Output the (X, Y) coordinate of the center of the cell containing the given text.  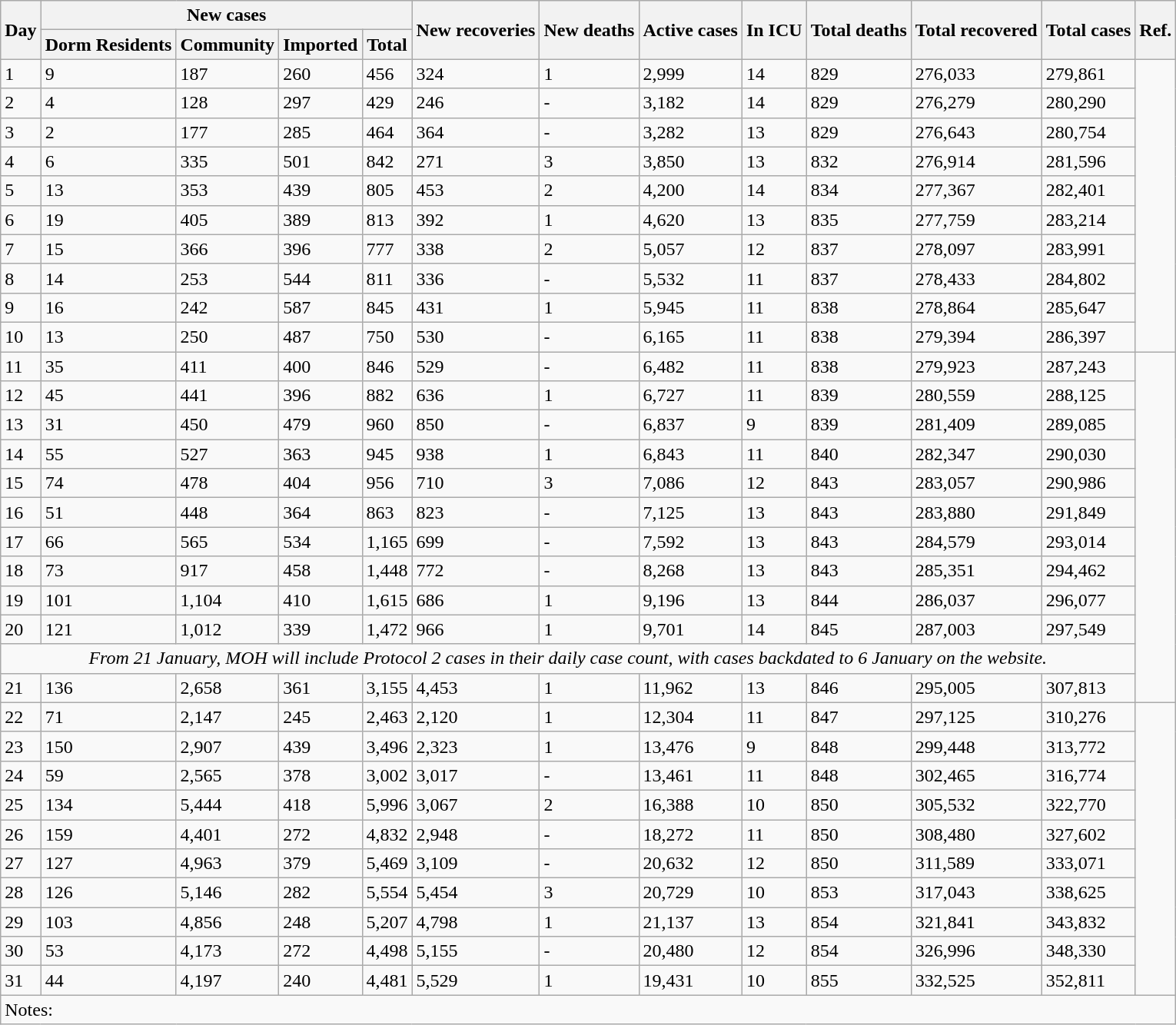
250 (228, 337)
464 (387, 132)
501 (321, 161)
2,147 (228, 717)
392 (476, 220)
863 (387, 512)
835 (859, 220)
27 (21, 864)
282,401 (1088, 191)
240 (321, 980)
5,945 (690, 307)
In ICU (774, 30)
832 (859, 161)
333,071 (1088, 864)
55 (108, 454)
21 (21, 688)
1,104 (228, 600)
338 (476, 249)
308,480 (976, 834)
66 (108, 542)
30 (21, 951)
296,077 (1088, 600)
458 (321, 571)
20 (21, 629)
276,033 (976, 74)
136 (108, 688)
4,963 (228, 864)
20,632 (690, 864)
3,002 (387, 775)
429 (387, 103)
291,849 (1088, 512)
Ref. (1156, 30)
5,146 (228, 893)
945 (387, 454)
3,155 (387, 688)
4,401 (228, 834)
353 (228, 191)
2,658 (228, 688)
882 (387, 396)
260 (321, 74)
3,282 (690, 132)
840 (859, 454)
324 (476, 74)
3,067 (476, 804)
478 (228, 483)
456 (387, 74)
1,165 (387, 542)
2,463 (387, 717)
8 (21, 278)
New recoveries (476, 30)
1,012 (228, 629)
279,923 (976, 367)
336 (476, 278)
361 (321, 688)
24 (21, 775)
2,323 (476, 746)
29 (21, 922)
71 (108, 717)
855 (859, 980)
248 (321, 922)
23 (21, 746)
150 (108, 746)
327,602 (1088, 834)
126 (108, 893)
5 (21, 191)
9,701 (690, 629)
332,525 (976, 980)
277,759 (976, 220)
4,453 (476, 688)
290,986 (1088, 483)
293,014 (1088, 542)
59 (108, 775)
3,850 (690, 161)
277,367 (976, 191)
448 (228, 512)
Notes: (589, 1010)
20,480 (690, 951)
177 (228, 132)
290,030 (1088, 454)
5,532 (690, 278)
278,097 (976, 249)
Dorm Residents (108, 45)
307,813 (1088, 688)
565 (228, 542)
283,057 (976, 483)
811 (387, 278)
379 (321, 864)
297,125 (976, 717)
278,864 (976, 307)
20,729 (690, 893)
284,802 (1088, 278)
917 (228, 571)
281,409 (976, 425)
7,592 (690, 542)
New cases (226, 15)
21,137 (690, 922)
7 (21, 249)
4,200 (690, 191)
5,444 (228, 804)
Total cases (1088, 30)
311,589 (976, 864)
299,448 (976, 746)
Total recovered (976, 30)
134 (108, 804)
3,496 (387, 746)
352,811 (1088, 980)
5,155 (476, 951)
6,165 (690, 337)
343,832 (1088, 922)
966 (476, 629)
699 (476, 542)
338,625 (1088, 893)
6,482 (690, 367)
283,214 (1088, 220)
636 (476, 396)
18,272 (690, 834)
2,120 (476, 717)
246 (476, 103)
2,999 (690, 74)
25 (21, 804)
283,991 (1088, 249)
4,498 (387, 951)
New deaths (589, 30)
587 (321, 307)
101 (108, 600)
313,772 (1088, 746)
310,276 (1088, 717)
441 (228, 396)
1,472 (387, 629)
960 (387, 425)
Active cases (690, 30)
4,481 (387, 980)
276,914 (976, 161)
287,243 (1088, 367)
410 (321, 600)
2,948 (476, 834)
6,843 (690, 454)
400 (321, 367)
159 (108, 834)
53 (108, 951)
13,476 (690, 746)
321,841 (976, 922)
16,388 (690, 804)
305,532 (976, 804)
6,727 (690, 396)
431 (476, 307)
44 (108, 980)
Imported (321, 45)
282 (321, 893)
26 (21, 834)
805 (387, 191)
750 (387, 337)
280,559 (976, 396)
4,798 (476, 922)
813 (387, 220)
19,431 (690, 980)
281,596 (1088, 161)
121 (108, 629)
285 (321, 132)
4,173 (228, 951)
276,643 (976, 132)
13,461 (690, 775)
2,565 (228, 775)
777 (387, 249)
450 (228, 425)
187 (228, 74)
844 (859, 600)
389 (321, 220)
405 (228, 220)
35 (108, 367)
5,454 (476, 893)
453 (476, 191)
326,996 (976, 951)
6,837 (690, 425)
823 (476, 512)
3,109 (476, 864)
271 (476, 161)
4,856 (228, 922)
Day (21, 30)
17 (21, 542)
404 (321, 483)
51 (108, 512)
363 (321, 454)
128 (228, 103)
22 (21, 717)
276,279 (976, 103)
Total (387, 45)
317,043 (976, 893)
253 (228, 278)
3,017 (476, 775)
280,754 (1088, 132)
12,304 (690, 717)
74 (108, 483)
9,196 (690, 600)
527 (228, 454)
279,394 (976, 337)
283,880 (976, 512)
245 (321, 717)
297 (321, 103)
847 (859, 717)
2,907 (228, 746)
487 (321, 337)
3,182 (690, 103)
295,005 (976, 688)
8,268 (690, 571)
853 (859, 893)
5,554 (387, 893)
335 (228, 161)
322,770 (1088, 804)
348,330 (1088, 951)
938 (476, 454)
4,620 (690, 220)
529 (476, 367)
418 (321, 804)
4,832 (387, 834)
5,207 (387, 922)
4,197 (228, 980)
710 (476, 483)
289,085 (1088, 425)
285,647 (1088, 307)
127 (108, 864)
45 (108, 396)
From 21 January, MOH will include Protocol 2 cases in their daily case count, with cases backdated to 6 January on the website. (568, 658)
772 (476, 571)
834 (859, 191)
287,003 (976, 629)
288,125 (1088, 396)
5,057 (690, 249)
956 (387, 483)
7,125 (690, 512)
278,433 (976, 278)
28 (21, 893)
285,351 (976, 571)
294,462 (1088, 571)
280,290 (1088, 103)
11,962 (690, 688)
Community (228, 45)
297,549 (1088, 629)
686 (476, 600)
7,086 (690, 483)
378 (321, 775)
316,774 (1088, 775)
339 (321, 629)
286,037 (976, 600)
73 (108, 571)
282,347 (976, 454)
103 (108, 922)
534 (321, 542)
279,861 (1088, 74)
5,529 (476, 980)
479 (321, 425)
1,448 (387, 571)
242 (228, 307)
286,397 (1088, 337)
18 (21, 571)
Total deaths (859, 30)
5,996 (387, 804)
411 (228, 367)
302,465 (976, 775)
284,579 (976, 542)
1,615 (387, 600)
530 (476, 337)
544 (321, 278)
842 (387, 161)
366 (228, 249)
5,469 (387, 864)
